Scan for the cell matching the given text and deliver its [X, Y] coordinate at center. 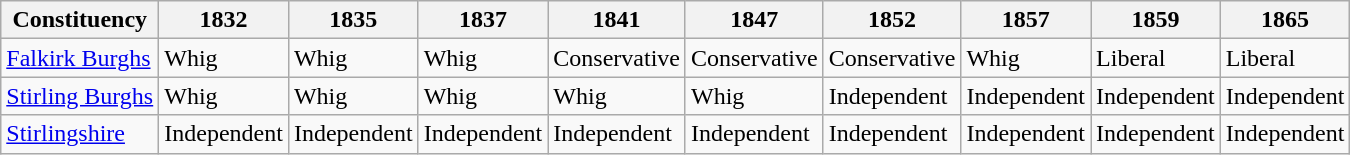
1865 [1285, 20]
1832 [224, 20]
1857 [1026, 20]
1852 [892, 20]
Constituency [80, 20]
1837 [483, 20]
1835 [353, 20]
Stirling Burghs [80, 96]
1841 [617, 20]
Falkirk Burghs [80, 58]
1859 [1156, 20]
Stirlingshire [80, 134]
1847 [754, 20]
